Output the [x, y] coordinate of the center of the cell containing the given text.  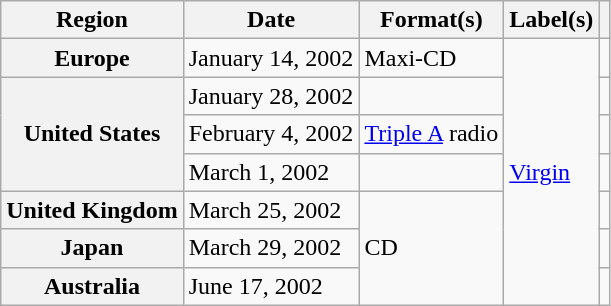
February 4, 2002 [271, 134]
United Kingdom [92, 210]
March 25, 2002 [271, 210]
Japan [92, 248]
March 29, 2002 [271, 248]
March 1, 2002 [271, 172]
Australia [92, 286]
Virgin [552, 172]
Triple A radio [432, 134]
January 14, 2002 [271, 58]
June 17, 2002 [271, 286]
Label(s) [552, 20]
Europe [92, 58]
Maxi-CD [432, 58]
January 28, 2002 [271, 96]
Region [92, 20]
United States [92, 134]
Format(s) [432, 20]
Date [271, 20]
CD [432, 248]
